Capture the cell that displays the provided text and extract its [X, Y] central coordinate. 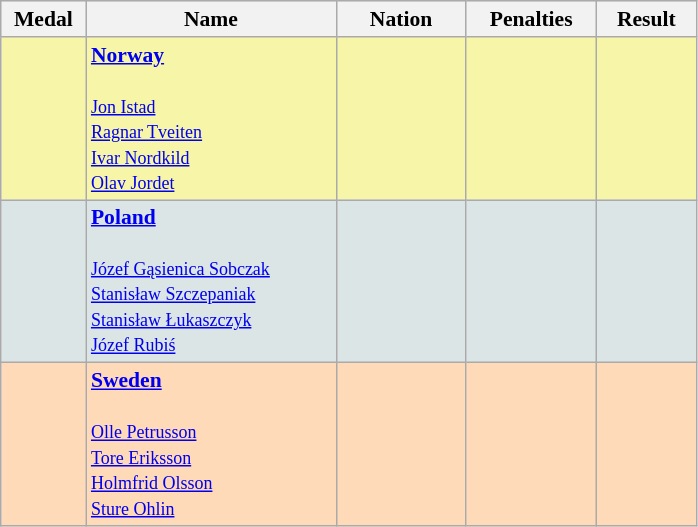
Medal [44, 19]
Result [646, 19]
Nation [401, 19]
Penalties [531, 19]
Norway Jon IstadRagnar TveitenIvar NordkildOlav Jordet [211, 118]
Name [211, 19]
Sweden Olle PetrussonTore ErikssonHolmfrid OlssonSture Ohlin [211, 444]
Poland Józef Gąsienica SobczakStanisław SzczepaniakStanisław ŁukaszczykJózef Rubiś [211, 282]
